Identify which cell holds the provided text, then report its (x, y) central coordinate. 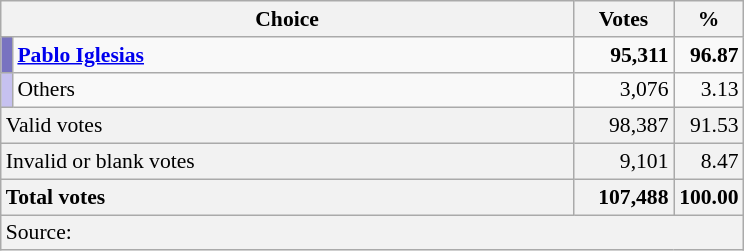
Total votes (288, 197)
Pablo Iglesias (292, 55)
Votes (623, 19)
Choice (288, 19)
95,311 (623, 55)
Valid votes (288, 126)
100.00 (709, 197)
3,076 (623, 90)
107,488 (623, 197)
Others (292, 90)
3.13 (709, 90)
96.87 (709, 55)
Source: (372, 233)
91.53 (709, 126)
Invalid or blank votes (288, 162)
9,101 (623, 162)
% (709, 19)
98,387 (623, 126)
8.47 (709, 162)
